Provide the [X, Y] coordinate of the cell's center where the given text is located.  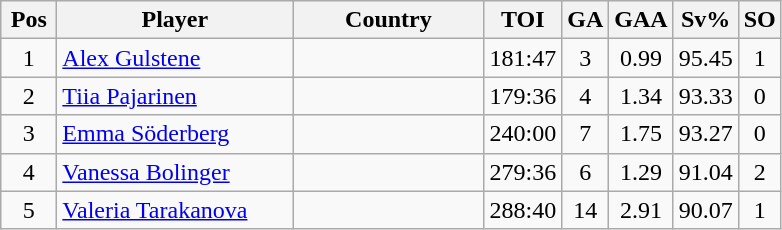
288:40 [523, 210]
Vanessa Bolinger [175, 172]
93.27 [706, 134]
7 [586, 134]
Valeria Tarakanova [175, 210]
Pos [29, 20]
93.33 [706, 96]
179:36 [523, 96]
279:36 [523, 172]
Emma Söderberg [175, 134]
6 [586, 172]
Player [175, 20]
240:00 [523, 134]
91.04 [706, 172]
TOI [523, 20]
Sv% [706, 20]
SO [760, 20]
5 [29, 210]
Tiia Pajarinen [175, 96]
1.75 [641, 134]
Country [388, 20]
95.45 [706, 58]
GAA [641, 20]
2.91 [641, 210]
0.99 [641, 58]
90.07 [706, 210]
Alex Gulstene [175, 58]
181:47 [523, 58]
1.34 [641, 96]
GA [586, 20]
14 [586, 210]
1.29 [641, 172]
